Return [x, y] of the center of cell containing provided text 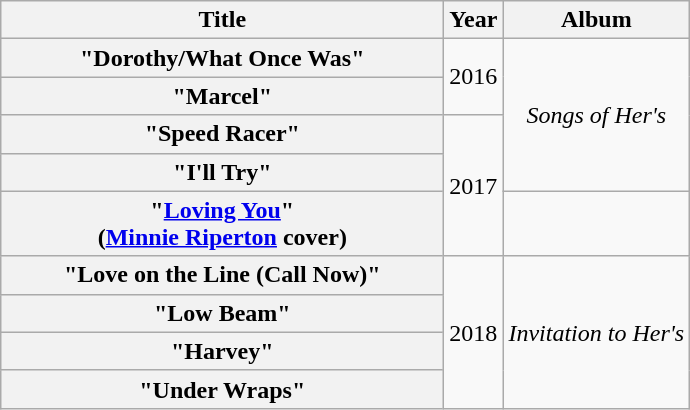
Songs of Her's [596, 115]
Year [474, 20]
2016 [474, 77]
2018 [474, 332]
Invitation to Her's [596, 332]
"Love on the Line (Call Now)" [222, 275]
"Speed Racer" [222, 134]
"Low Beam" [222, 313]
"Dorothy/What Once Was" [222, 58]
"I'll Try" [222, 172]
2017 [474, 186]
Album [596, 20]
"Marcel" [222, 96]
Title [222, 20]
"Loving You"(Minnie Riperton cover) [222, 224]
"Harvey" [222, 351]
"Under Wraps" [222, 389]
